Search for the cell housing the specified text and yield its (X, Y) center coordinate. 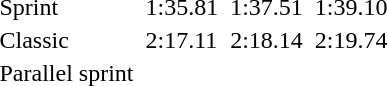
2:17.11 (182, 40)
2:18.14 (267, 40)
